Return [X, Y] of the center of cell containing provided text 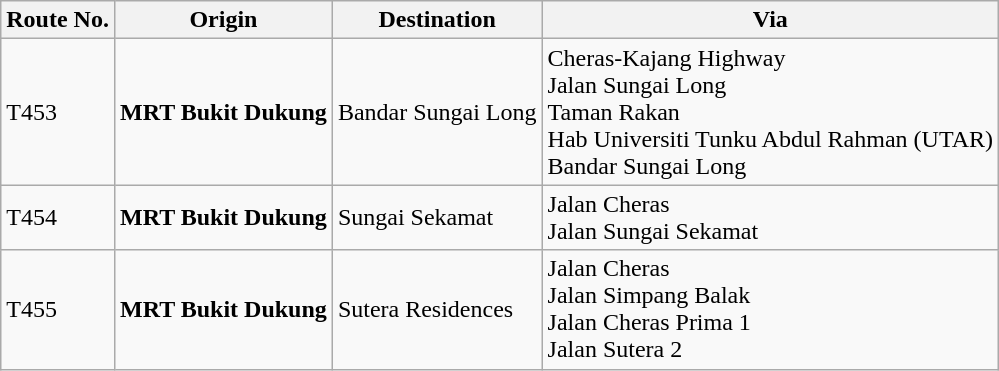
T453 [58, 112]
Route No. [58, 20]
Origin [223, 20]
Sutera Residences [437, 310]
Via [770, 20]
Bandar Sungai Long [437, 112]
T454 [58, 218]
Jalan CherasJalan Simpang BalakJalan Cheras Prima 1Jalan Sutera 2 [770, 310]
Cheras-Kajang HighwayJalan Sungai LongTaman RakanHab Universiti Tunku Abdul Rahman (UTAR)Bandar Sungai Long [770, 112]
Destination [437, 20]
Sungai Sekamat [437, 218]
T455 [58, 310]
Jalan CherasJalan Sungai Sekamat [770, 218]
